Provide the [X, Y] coordinate of the cell's center where the given text is located.  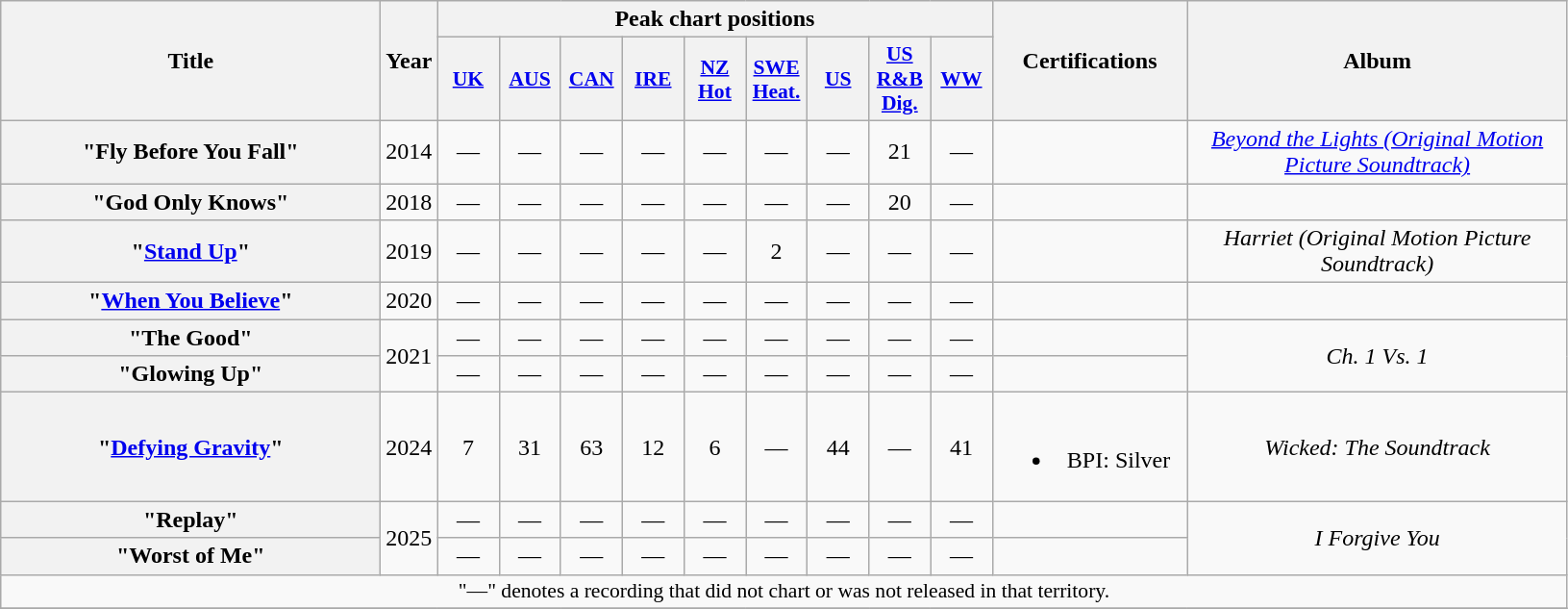
Title [190, 62]
US [838, 79]
WW [961, 79]
2018 [410, 201]
41 [961, 446]
Ch. 1 Vs. 1 [1377, 356]
6 [714, 446]
12 [653, 446]
Harriet (Original Motion Picture Soundtrack) [1377, 252]
"When You Believe" [190, 301]
Peak chart positions [715, 19]
UK [468, 79]
2019 [410, 252]
"—" denotes a recording that did not chart or was not released in that territory. [784, 592]
2024 [410, 446]
USR&BDig. [900, 79]
"Glowing Up" [190, 374]
2 [777, 252]
Wicked: The Soundtrack [1377, 446]
63 [591, 446]
2025 [410, 538]
"God Only Knows" [190, 201]
44 [838, 446]
21 [900, 152]
31 [530, 446]
"Worst of Me" [190, 556]
NZHot [714, 79]
Beyond the Lights (Original Motion Picture Soundtrack) [1377, 152]
I Forgive You [1377, 538]
"The Good" [190, 338]
SWEHeat. [777, 79]
"Defying Gravity" [190, 446]
"Fly Before You Fall" [190, 152]
"Stand Up" [190, 252]
2021 [410, 356]
Certifications [1090, 62]
Album [1377, 62]
20 [900, 201]
CAN [591, 79]
AUS [530, 79]
7 [468, 446]
"Replay" [190, 520]
BPI: Silver [1090, 446]
Year [410, 62]
2020 [410, 301]
2014 [410, 152]
IRE [653, 79]
